Scan for the cell matching the given text and deliver its (X, Y) coordinate at center. 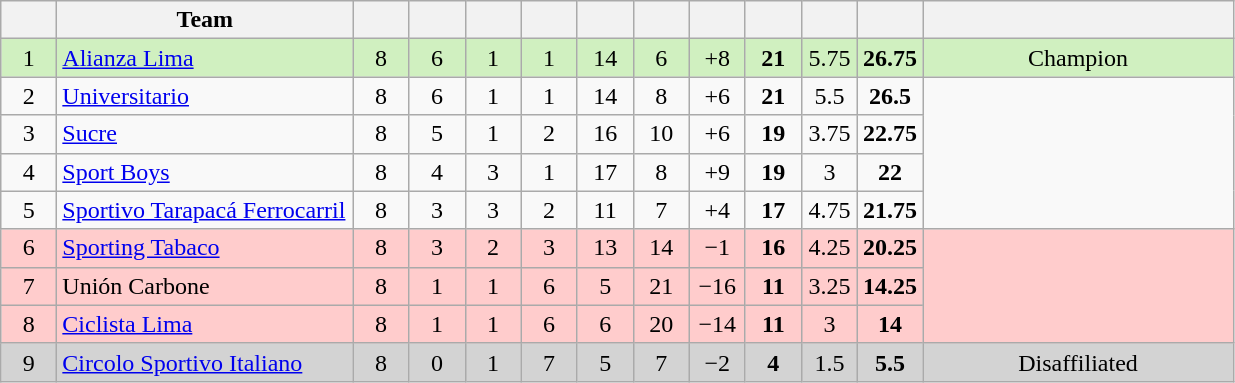
21.75 (890, 210)
26.75 (890, 58)
22.75 (890, 134)
−2 (717, 362)
20 (661, 324)
+4 (717, 210)
4.25 (829, 248)
Sucre (205, 134)
Disaffiliated (1078, 362)
+8 (717, 58)
20.25 (890, 248)
5.75 (829, 58)
10 (661, 134)
13 (605, 248)
Team (205, 20)
22 (890, 172)
Sport Boys (205, 172)
0 (437, 362)
3.75 (829, 134)
4.75 (829, 210)
1.5 (829, 362)
Unión Carbone (205, 286)
9 (29, 362)
Sporting Tabaco (205, 248)
14.25 (890, 286)
26.5 (890, 96)
Sportivo Tarapacá Ferrocarril (205, 210)
Ciclista Lima (205, 324)
−14 (717, 324)
−16 (717, 286)
−1 (717, 248)
Circolo Sportivo Italiano (205, 362)
+9 (717, 172)
Alianza Lima (205, 58)
Champion (1078, 58)
3.25 (829, 286)
Universitario (205, 96)
